From the cell containing the given text, extract its center point as (x, y) coordinate. 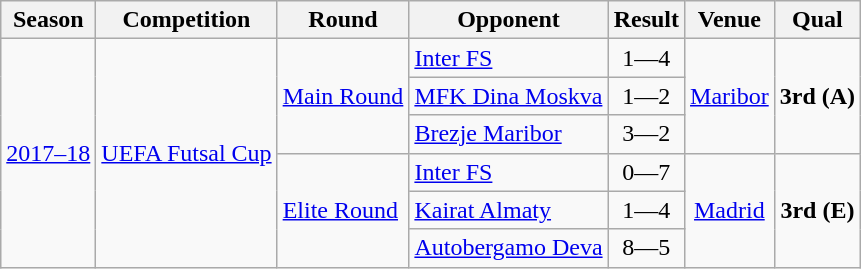
Qual (817, 20)
1—2 (646, 96)
Opponent (508, 20)
0—7 (646, 172)
3rd (E) (817, 210)
Kairat Almaty (508, 210)
Result (646, 20)
Brezje Maribor (508, 134)
Autobergamo Deva (508, 248)
Elite Round (343, 210)
2017–18 (48, 153)
Main Round (343, 96)
8—5 (646, 248)
Round (343, 20)
3rd (A) (817, 96)
Season (48, 20)
Competition (186, 20)
Madrid (730, 210)
UEFA Futsal Cup (186, 153)
Maribor (730, 96)
MFK Dina Moskva (508, 96)
Venue (730, 20)
3—2 (646, 134)
